Identify which cell holds the provided text, then report its (X, Y) central coordinate. 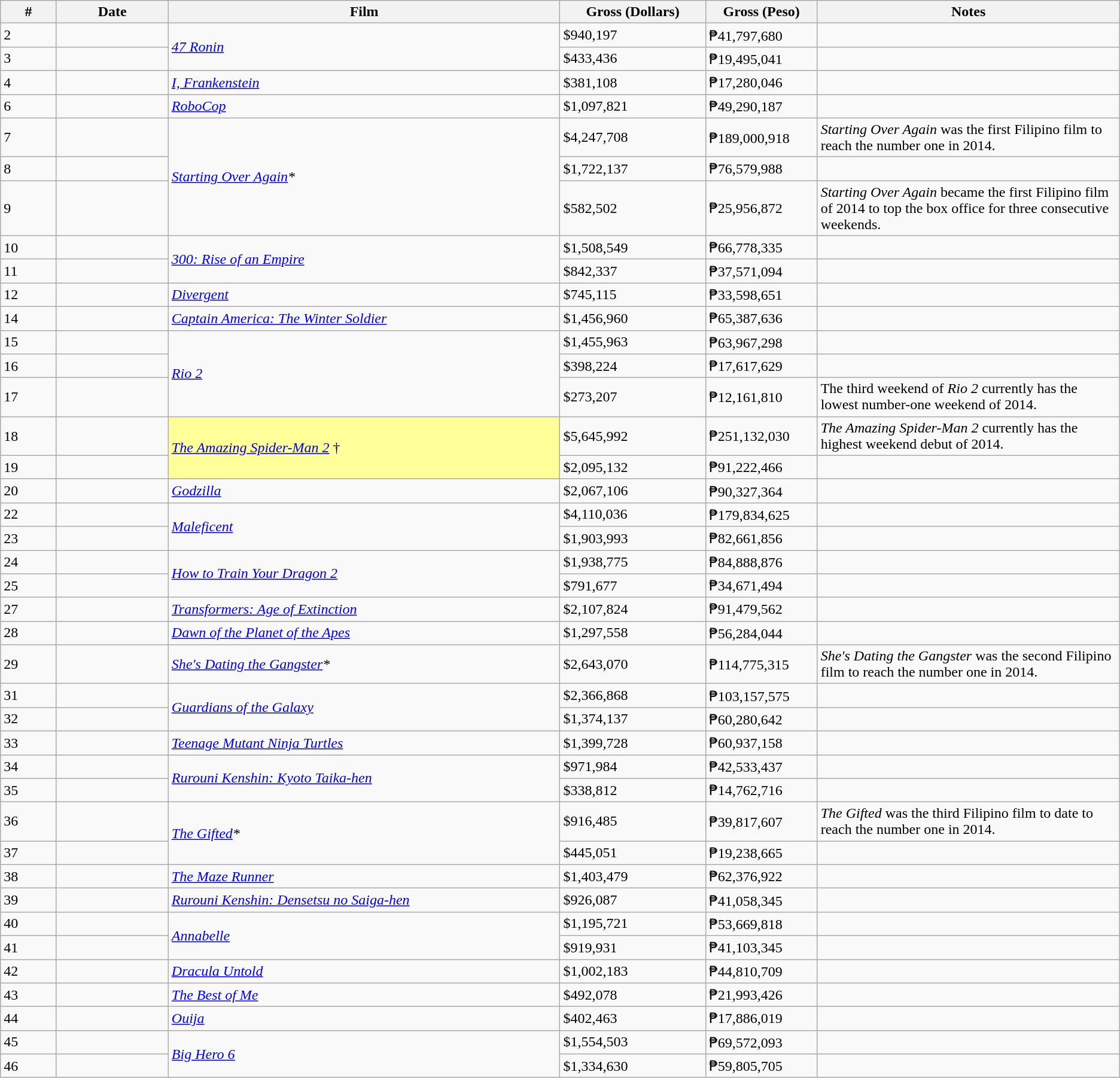
Date (112, 12)
Starting Over Again became the first Filipino film of 2014 to top the box office for three consecutive weekends. (968, 208)
₱41,103,345 (761, 948)
46 (29, 1066)
The third weekend of Rio 2 currently has the lowest number-one weekend of 2014. (968, 397)
$791,677 (633, 586)
₱62,376,922 (761, 876)
4 (29, 83)
How to Train Your Dragon 2 (364, 574)
She's Dating the Gangster was the second Filipino film to reach the number one in 2014. (968, 664)
₱25,956,872 (761, 208)
8 (29, 169)
28 (29, 633)
₱17,617,629 (761, 366)
₱41,058,345 (761, 900)
Annabelle (364, 936)
₱56,284,044 (761, 633)
₱17,280,046 (761, 83)
₱103,157,575 (761, 696)
$1,002,183 (633, 972)
$1,722,137 (633, 169)
20 (29, 491)
38 (29, 876)
Starting Over Again* (364, 177)
15 (29, 342)
$433,436 (633, 59)
23 (29, 538)
3 (29, 59)
The Amazing Spider-Man 2 currently has the highest weekend debut of 2014. (968, 436)
₱34,671,494 (761, 586)
₱76,579,988 (761, 169)
27 (29, 610)
$381,108 (633, 83)
₱19,238,665 (761, 853)
$745,115 (633, 295)
₱114,775,315 (761, 664)
# (29, 12)
Rio 2 (364, 373)
42 (29, 972)
41 (29, 948)
Godzilla (364, 491)
$2,643,070 (633, 664)
Captain America: The Winter Soldier (364, 318)
$338,812 (633, 790)
31 (29, 696)
37 (29, 853)
$916,485 (633, 822)
17 (29, 397)
Gross (Peso) (761, 12)
₱60,937,158 (761, 743)
₱33,598,651 (761, 295)
2 (29, 35)
₱90,327,364 (761, 491)
32 (29, 719)
₱39,817,607 (761, 822)
$1,403,479 (633, 876)
₱49,290,187 (761, 106)
$445,051 (633, 853)
19 (29, 467)
₱179,834,625 (761, 514)
₱44,810,709 (761, 972)
$4,110,036 (633, 514)
14 (29, 318)
16 (29, 366)
The Gifted was the third Filipino film to date to reach the number one in 2014. (968, 822)
₱12,161,810 (761, 397)
Film (364, 12)
Ouija (364, 1019)
₱65,387,636 (761, 318)
$1,097,821 (633, 106)
₱37,571,094 (761, 271)
44 (29, 1019)
₱17,886,019 (761, 1019)
₱82,661,856 (761, 538)
35 (29, 790)
$1,508,549 (633, 248)
Gross (Dollars) (633, 12)
Notes (968, 12)
33 (29, 743)
$1,903,993 (633, 538)
40 (29, 924)
₱41,797,680 (761, 35)
6 (29, 106)
₱21,993,426 (761, 995)
22 (29, 514)
$2,095,132 (633, 467)
$919,931 (633, 948)
43 (29, 995)
She's Dating the Gangster* (364, 664)
$1,334,630 (633, 1066)
$492,078 (633, 995)
Starting Over Again was the first Filipino film to reach the number one in 2014. (968, 138)
₱19,495,041 (761, 59)
RoboCop (364, 106)
₱14,762,716 (761, 790)
$971,984 (633, 767)
₱91,222,466 (761, 467)
10 (29, 248)
₱63,967,298 (761, 342)
11 (29, 271)
47 Ronin (364, 47)
The Best of Me (364, 995)
300: Rise of an Empire (364, 260)
39 (29, 900)
Rurouni Kenshin: Densetsu no Saiga-hen (364, 900)
$273,207 (633, 397)
$402,463 (633, 1019)
$4,247,708 (633, 138)
$5,645,992 (633, 436)
$842,337 (633, 271)
$1,554,503 (633, 1042)
The Amazing Spider-Man 2 † (364, 447)
Rurouni Kenshin: Kyoto Taika-hen (364, 779)
₱60,280,642 (761, 719)
$1,195,721 (633, 924)
12 (29, 295)
Divergent (364, 295)
$1,374,137 (633, 719)
₱69,572,093 (761, 1042)
45 (29, 1042)
₱53,669,818 (761, 924)
Big Hero 6 (364, 1054)
Maleficent (364, 526)
$2,107,824 (633, 610)
$2,067,106 (633, 491)
₱66,778,335 (761, 248)
The Gifted* (364, 834)
₱84,888,876 (761, 562)
₱189,000,918 (761, 138)
I, Frankenstein (364, 83)
The Maze Runner (364, 876)
18 (29, 436)
₱91,479,562 (761, 610)
Dawn of the Planet of the Apes (364, 633)
7 (29, 138)
$940,197 (633, 35)
₱42,533,437 (761, 767)
$2,366,868 (633, 696)
9 (29, 208)
$926,087 (633, 900)
Guardians of the Galaxy (364, 707)
25 (29, 586)
₱59,805,705 (761, 1066)
$1,297,558 (633, 633)
$398,224 (633, 366)
Dracula Untold (364, 972)
₱251,132,030 (761, 436)
$1,456,960 (633, 318)
Teenage Mutant Ninja Turtles (364, 743)
$1,399,728 (633, 743)
Transformers: Age of Extinction (364, 610)
$1,938,775 (633, 562)
29 (29, 664)
34 (29, 767)
36 (29, 822)
24 (29, 562)
$1,455,963 (633, 342)
$582,502 (633, 208)
